Detect which cell encompasses the target text, then output its (x, y) center coordinate. 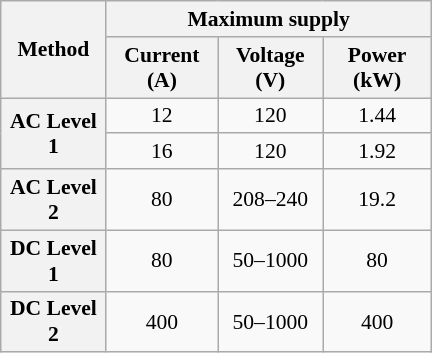
1.44 (377, 116)
AC Level 1 (54, 134)
Maximum supply (268, 19)
AC Level 2 (54, 200)
Power (kW) (377, 68)
Current (A) (162, 68)
12 (162, 116)
Method (54, 50)
Voltage (V) (270, 68)
16 (162, 152)
208–240 (270, 200)
DC Level 2 (54, 322)
19.2 (377, 200)
1.92 (377, 152)
DC Level 1 (54, 260)
